Pinpoint the cell where the given text exists, returning its [x, y] midpoint coordinate. 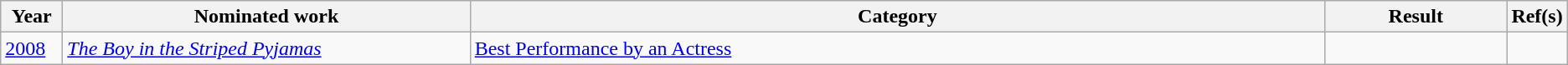
2008 [32, 48]
Category [897, 17]
Result [1416, 17]
Ref(s) [1537, 17]
Nominated work [266, 17]
The Boy in the Striped Pyjamas [266, 48]
Best Performance by an Actress [897, 48]
Year [32, 17]
